Extract the (X, Y) coordinate from the center of the cell holding the provided text.  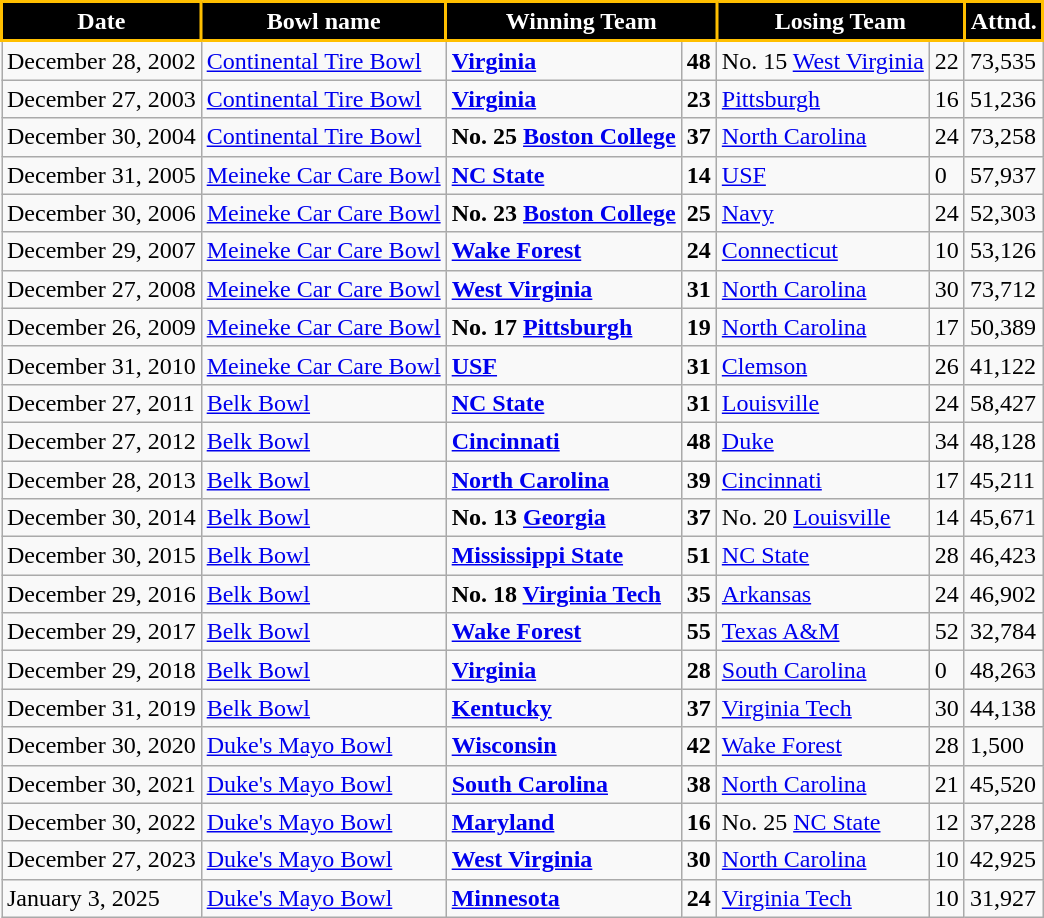
34 (946, 441)
46,902 (1004, 594)
51 (698, 556)
December 31, 2019 (102, 708)
52 (946, 632)
December 30, 2006 (102, 213)
57,937 (1004, 175)
37,228 (1004, 822)
23 (698, 99)
December 30, 2020 (102, 746)
December 30, 2014 (102, 518)
50,389 (1004, 327)
21 (946, 784)
44,138 (1004, 708)
Clemson (822, 365)
No. 25 NC State (822, 822)
38 (698, 784)
22 (946, 60)
December 30, 2022 (102, 822)
December 27, 2023 (102, 860)
32,784 (1004, 632)
December 31, 2010 (102, 365)
December 28, 2002 (102, 60)
Louisville (822, 403)
Connecticut (822, 251)
46,423 (1004, 556)
39 (698, 479)
73,535 (1004, 60)
Winning Team (581, 22)
58,427 (1004, 403)
No. 23 Boston College (564, 213)
12 (946, 822)
Losing Team (840, 22)
42 (698, 746)
Texas A&M (822, 632)
No. 13 Georgia (564, 518)
December 30, 2004 (102, 137)
December 29, 2016 (102, 594)
45,520 (1004, 784)
Minnesota (564, 898)
73,712 (1004, 289)
25 (698, 213)
51,236 (1004, 99)
No. 18 Virginia Tech (564, 594)
48,263 (1004, 670)
December 27, 2012 (102, 441)
No. 17 Pittsburgh (564, 327)
41,122 (1004, 365)
December 26, 2009 (102, 327)
December 29, 2007 (102, 251)
Bowl name (324, 22)
55 (698, 632)
42,925 (1004, 860)
December 30, 2021 (102, 784)
19 (698, 327)
No. 25 Boston College (564, 137)
Date (102, 22)
45,671 (1004, 518)
73,258 (1004, 137)
No. 15 West Virginia (822, 60)
31,927 (1004, 898)
Duke (822, 441)
December 28, 2013 (102, 479)
Mississippi State (564, 556)
1,500 (1004, 746)
December 31, 2005 (102, 175)
Pittsburgh (822, 99)
Navy (822, 213)
45,211 (1004, 479)
Attnd. (1004, 22)
26 (946, 365)
Kentucky (564, 708)
Maryland (564, 822)
December 27, 2008 (102, 289)
Arkansas (822, 594)
December 27, 2011 (102, 403)
December 30, 2015 (102, 556)
December 27, 2003 (102, 99)
December 29, 2017 (102, 632)
52,303 (1004, 213)
December 29, 2018 (102, 670)
35 (698, 594)
48,128 (1004, 441)
No. 20 Louisville (822, 518)
Wisconsin (564, 746)
January 3, 2025 (102, 898)
53,126 (1004, 251)
